Search for the cell housing the specified text and yield its (x, y) center coordinate. 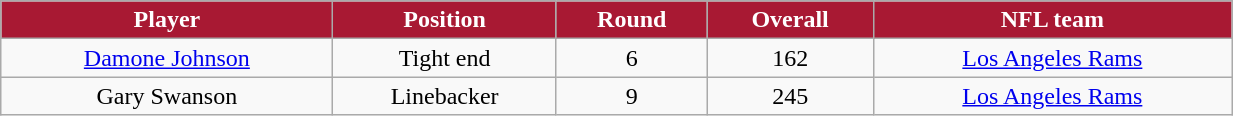
9 (632, 96)
Overall (790, 20)
Tight end (444, 58)
Player (167, 20)
NFL team (1052, 20)
Linebacker (444, 96)
Damone Johnson (167, 58)
Round (632, 20)
Position (444, 20)
Gary Swanson (167, 96)
245 (790, 96)
6 (632, 58)
162 (790, 58)
